Scan for the cell matching the given text and deliver its (X, Y) coordinate at center. 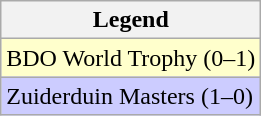
BDO World Trophy (0–1) (131, 58)
Legend (131, 20)
Zuiderduin Masters (1–0) (131, 96)
